Determine the (x, y) coordinate at the center of the cell enclosing the given text.  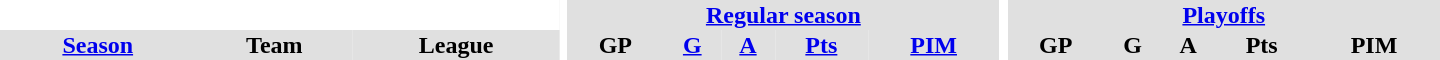
Season (98, 45)
Team (274, 45)
Regular season (783, 15)
Playoffs (1224, 15)
League (456, 45)
